Return the [X, Y] coordinate for the center point of the cell that contains the specified text.  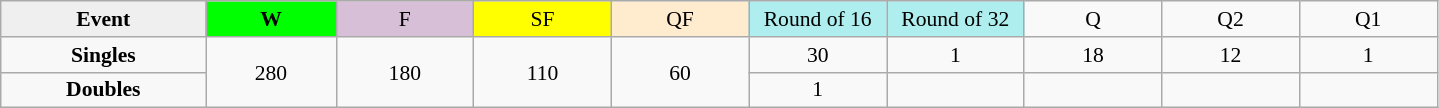
Event [104, 19]
12 [1231, 55]
Round of 32 [955, 19]
110 [543, 72]
W [271, 19]
Q1 [1368, 19]
SF [543, 19]
18 [1093, 55]
30 [818, 55]
Singles [104, 55]
180 [405, 72]
QF [680, 19]
F [405, 19]
280 [271, 72]
Round of 16 [818, 19]
Q2 [1231, 19]
Doubles [104, 90]
60 [680, 72]
Q [1093, 19]
